Pinpoint the cell where the given text exists, returning its [x, y] midpoint coordinate. 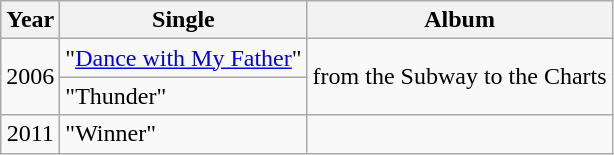
"Winner" [184, 134]
Single [184, 20]
"Thunder" [184, 96]
"Dance with My Father" [184, 58]
Year [30, 20]
2006 [30, 77]
2011 [30, 134]
from the Subway to the Charts [460, 77]
Album [460, 20]
